Identify which cell holds the provided text, then report its [X, Y] central coordinate. 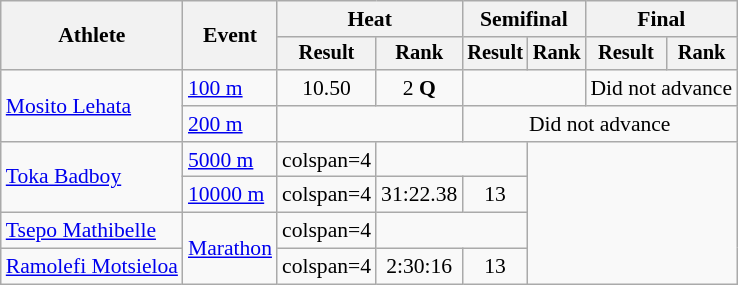
Ramolefi Motsieloa [92, 267]
10.50 [326, 88]
2:30:16 [419, 267]
Athlete [92, 36]
Semifinal [524, 19]
Tsepo Mathibelle [92, 231]
5000 m [230, 160]
Toka Badboy [92, 178]
31:22.38 [419, 195]
Final [661, 19]
100 m [230, 88]
Event [230, 36]
Heat [370, 19]
200 m [230, 124]
Mosito Lehata [92, 106]
10000 m [230, 195]
Marathon [230, 248]
2 Q [419, 88]
